From the cell containing the given text, extract its center point as (X, Y) coordinate. 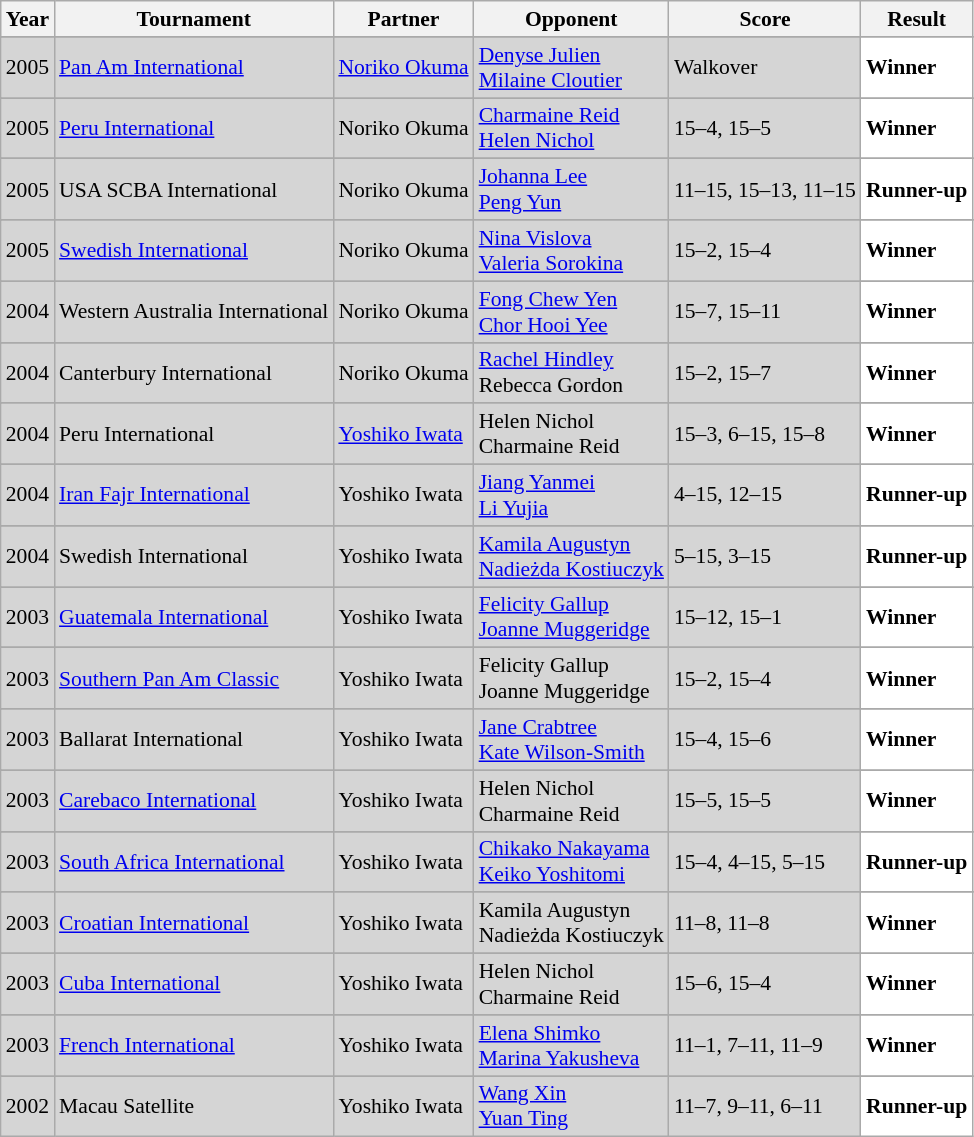
15–5, 15–5 (765, 800)
15–4, 4–15, 5–15 (765, 862)
11–7, 9–11, 6–11 (765, 1106)
Guatemala International (194, 618)
Partner (403, 19)
Wang Xin Yuan Ting (572, 1106)
South Africa International (194, 862)
Chikako Nakayama Keiko Yoshitomi (572, 862)
Charmaine Reid Helen Nichol (572, 128)
Johanna Lee Peng Yun (572, 190)
11–8, 11–8 (765, 924)
Result (916, 19)
Year (28, 19)
Fong Chew Yen Chor Hooi Yee (572, 312)
15–12, 15–1 (765, 618)
Macau Satellite (194, 1106)
Canterbury International (194, 372)
Nina Vislova Valeria Sorokina (572, 250)
French International (194, 1046)
2002 (28, 1106)
Carebaco International (194, 800)
Jiang Yanmei Li Yujia (572, 496)
Opponent (572, 19)
5–15, 3–15 (765, 556)
Western Australia International (194, 312)
Tournament (194, 19)
11–15, 15–13, 11–15 (765, 190)
Denyse Julien Milaine Cloutier (572, 68)
11–1, 7–11, 11–9 (765, 1046)
15–6, 15–4 (765, 984)
15–4, 15–5 (765, 128)
Elena Shimko Marina Yakusheva (572, 1046)
Jane Crabtree Kate Wilson-Smith (572, 740)
USA SCBA International (194, 190)
Pan Am International (194, 68)
Score (765, 19)
Ballarat International (194, 740)
15–7, 15–11 (765, 312)
4–15, 12–15 (765, 496)
15–3, 6–15, 15–8 (765, 434)
15–4, 15–6 (765, 740)
Rachel Hindley Rebecca Gordon (572, 372)
15–2, 15–7 (765, 372)
Iran Fajr International (194, 496)
Croatian International (194, 924)
Southern Pan Am Classic (194, 678)
Cuba International (194, 984)
Walkover (765, 68)
